Capture the cell that displays the provided text and extract its (X, Y) central coordinate. 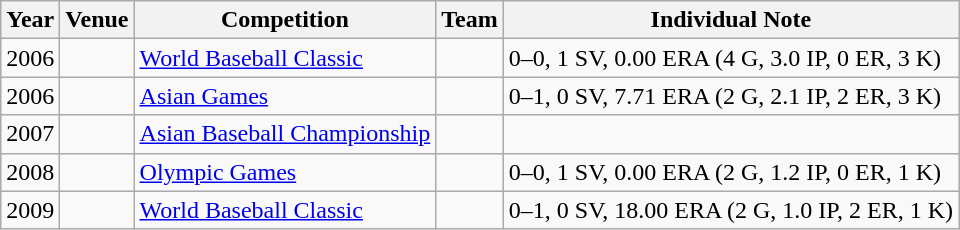
Venue (97, 20)
0–0, 1 SV, 0.00 ERA (2 G, 1.2 IP, 0 ER, 1 K) (730, 172)
2007 (30, 134)
Competition (285, 20)
Year (30, 20)
2008 (30, 172)
Asian Games (285, 96)
0–1, 0 SV, 18.00 ERA (2 G, 1.0 IP, 2 ER, 1 K) (730, 210)
0–0, 1 SV, 0.00 ERA (4 G, 3.0 IP, 0 ER, 3 K) (730, 58)
Individual Note (730, 20)
Team (470, 20)
2009 (30, 210)
Olympic Games (285, 172)
Asian Baseball Championship (285, 134)
0–1, 0 SV, 7.71 ERA (2 G, 2.1 IP, 2 ER, 3 K) (730, 96)
